Output the [x, y] coordinate of the center of the cell containing the given text.  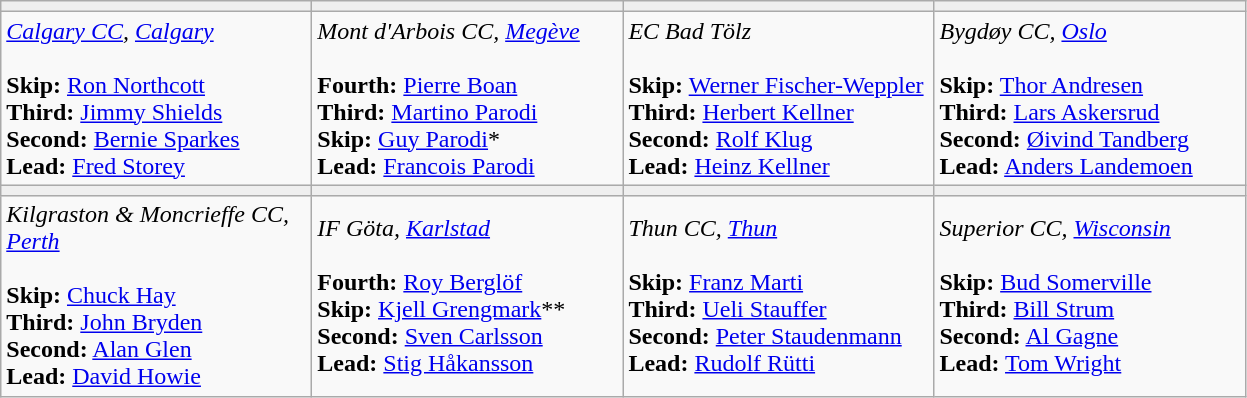
Bygdøy CC, OsloSkip: Thor Andresen Third: Lars Askersrud Second: Øivind Tandberg Lead: Anders Landemoen [1090, 98]
Thun CC, ThunSkip: Franz Marti Third: Ueli Stauffer Second: Peter Staudenmann Lead: Rudolf Rütti [778, 296]
Mont d'Arbois CC, MegèveFourth: Pierre Boan Third: Martino Parodi Skip: Guy Parodi* Lead: Francois Parodi [468, 98]
Superior CC, WisconsinSkip: Bud Somerville Third: Bill Strum Second: Al Gagne Lead: Tom Wright [1090, 296]
IF Göta, KarlstadFourth: Roy Berglöf Skip: Kjell Grengmark** Second: Sven Carlsson Lead: Stig Håkansson [468, 296]
Kilgraston & Moncrieffe CC, PerthSkip: Chuck Hay Third: John Bryden Second: Alan Glen Lead: David Howie [156, 296]
EC Bad Tölz Skip: Werner Fischer-Weppler Third: Herbert Kellner Second: Rolf Klug Lead: Heinz Kellner [778, 98]
Calgary CC, CalgarySkip: Ron Northcott Third: Jimmy Shields Second: Bernie Sparkes Lead: Fred Storey [156, 98]
